Return the (X, Y) coordinate for the center point of the cell that contains the specified text.  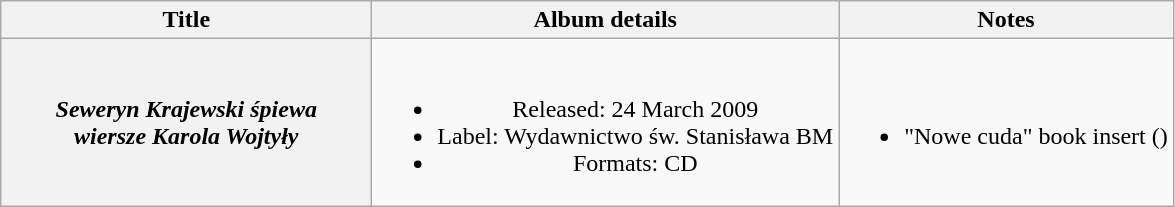
Album details (606, 20)
Title (186, 20)
Released: 24 March 2009Label: Wydawnictwo św. Stanisława BMFormats: CD (606, 122)
"Nowe cuda" book insert () (1006, 122)
Notes (1006, 20)
Seweryn Krajewski śpiewawiersze Karola Wojtyły (186, 122)
